Capture the cell that displays the provided text and extract its [X, Y] central coordinate. 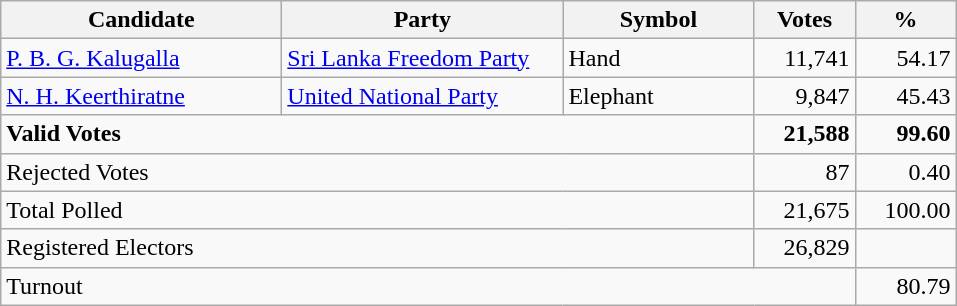
21,675 [804, 210]
9,847 [804, 96]
P. B. G. Kalugalla [142, 58]
Hand [658, 58]
Votes [804, 20]
Candidate [142, 20]
99.60 [906, 134]
Party [422, 20]
Symbol [658, 20]
80.79 [906, 286]
87 [804, 172]
Total Polled [378, 210]
Sri Lanka Freedom Party [422, 58]
N. H. Keerthiratne [142, 96]
% [906, 20]
26,829 [804, 248]
21,588 [804, 134]
0.40 [906, 172]
United National Party [422, 96]
Rejected Votes [378, 172]
Valid Votes [378, 134]
100.00 [906, 210]
54.17 [906, 58]
Elephant [658, 96]
Registered Electors [378, 248]
11,741 [804, 58]
45.43 [906, 96]
Turnout [428, 286]
